Find where the given text appears and provide that cell's center as [x, y] coordinate. 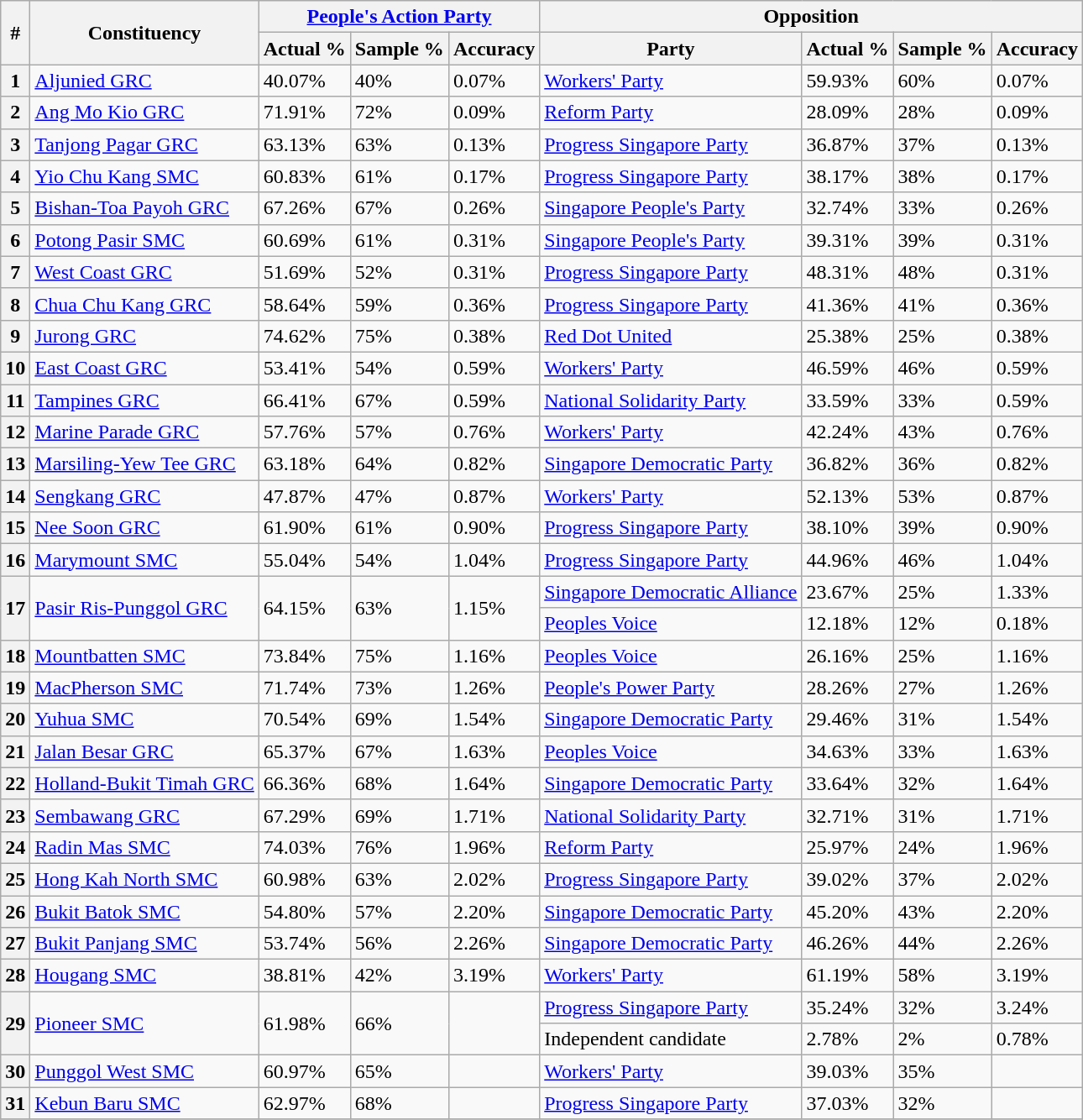
74.62% [304, 336]
16 [15, 560]
Punggol West SMC [144, 1071]
5 [15, 208]
72% [400, 113]
Marine Parade GRC [144, 432]
64% [400, 464]
58% [942, 976]
Marymount SMC [144, 560]
Kebun Baru SMC [144, 1103]
51.69% [304, 272]
39.31% [848, 240]
21 [15, 751]
41.36% [848, 304]
Tanjong Pagar GRC [144, 144]
Bukit Panjang SMC [144, 944]
22 [15, 783]
52.13% [848, 496]
Singapore Democratic Alliance [671, 592]
42.24% [848, 432]
59.93% [848, 81]
Aljunied GRC [144, 81]
30 [15, 1071]
7 [15, 272]
73.84% [304, 656]
46.26% [848, 944]
West Coast GRC [144, 272]
66.41% [304, 400]
Bishan-Toa Payoh GRC [144, 208]
East Coast GRC [144, 368]
60.98% [304, 879]
70.54% [304, 720]
17 [15, 608]
23 [15, 815]
18 [15, 656]
12.18% [848, 624]
55.04% [304, 560]
65% [400, 1071]
53.74% [304, 944]
41% [942, 304]
60% [942, 81]
62.97% [304, 1103]
20 [15, 720]
0.18% [1037, 624]
23.67% [848, 592]
Holland-Bukit Timah GRC [144, 783]
39.03% [848, 1071]
47% [400, 496]
15 [15, 528]
44.96% [848, 560]
25.97% [848, 847]
45.20% [848, 911]
56% [400, 944]
60.83% [304, 176]
27 [15, 944]
52% [400, 272]
Pioneer SMC [144, 1023]
25 [15, 879]
35% [942, 1071]
Sembawang GRC [144, 815]
Jurong GRC [144, 336]
26 [15, 911]
46.59% [848, 368]
66% [400, 1023]
32.74% [848, 208]
9 [15, 336]
People's Power Party [671, 688]
12 [15, 432]
35.24% [848, 1007]
63.18% [304, 464]
36.82% [848, 464]
Hong Kah North SMC [144, 879]
People's Action Party [399, 17]
53% [942, 496]
38.10% [848, 528]
2 [15, 113]
Pasir Ris-Punggol GRC [144, 608]
Marsiling-Yew Tee GRC [144, 464]
Yuhua SMC [144, 720]
4 [15, 176]
Constituency [144, 33]
2.78% [848, 1039]
38% [942, 176]
60.97% [304, 1071]
54.80% [304, 911]
6 [15, 240]
Opposition [811, 17]
71.91% [304, 113]
60.69% [304, 240]
47.87% [304, 496]
Chua Chu Kang GRC [144, 304]
0.78% [1037, 1039]
40% [400, 81]
71.74% [304, 688]
Mountbatten SMC [144, 656]
Red Dot United [671, 336]
33.59% [848, 400]
1.15% [494, 608]
73% [400, 688]
1.33% [1037, 592]
38.17% [848, 176]
Independent candidate [671, 1039]
Hougang SMC [144, 976]
29.46% [848, 720]
59% [400, 304]
24% [942, 847]
27% [942, 688]
3 [15, 144]
14 [15, 496]
48.31% [848, 272]
10 [15, 368]
Nee Soon GRC [144, 528]
Ang Mo Kio GRC [144, 113]
58.64% [304, 304]
25.38% [848, 336]
38.81% [304, 976]
42% [400, 976]
34.63% [848, 751]
1 [15, 81]
13 [15, 464]
28.26% [848, 688]
48% [942, 272]
Potong Pasir SMC [144, 240]
33.64% [848, 783]
76% [400, 847]
67.29% [304, 815]
32.71% [848, 815]
11 [15, 400]
61.98% [304, 1023]
3.24% [1037, 1007]
Bukit Batok SMC [144, 911]
29 [15, 1023]
8 [15, 304]
31 [15, 1103]
57.76% [304, 432]
# [15, 33]
24 [15, 847]
Radin Mas SMC [144, 847]
Jalan Besar GRC [144, 751]
74.03% [304, 847]
53.41% [304, 368]
28 [15, 976]
66.36% [304, 783]
65.37% [304, 751]
28% [942, 113]
26.16% [848, 656]
67.26% [304, 208]
63.13% [304, 144]
Tampines GRC [144, 400]
2% [942, 1039]
28.09% [848, 113]
Yio Chu Kang SMC [144, 176]
61.90% [304, 528]
44% [942, 944]
19 [15, 688]
61.19% [848, 976]
37.03% [848, 1103]
MacPherson SMC [144, 688]
Sengkang GRC [144, 496]
40.07% [304, 81]
36.87% [848, 144]
36% [942, 464]
39.02% [848, 879]
12% [942, 624]
64.15% [304, 608]
Party [671, 49]
